Output the (X, Y) coordinate of the center of the cell containing the given text.  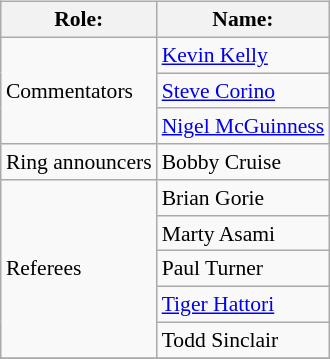
Nigel McGuinness (244, 126)
Marty Asami (244, 233)
Steve Corino (244, 91)
Brian Gorie (244, 198)
Kevin Kelly (244, 55)
Bobby Cruise (244, 162)
Tiger Hattori (244, 305)
Name: (244, 20)
Todd Sinclair (244, 340)
Role: (79, 20)
Commentators (79, 90)
Paul Turner (244, 269)
Ring announcers (79, 162)
Referees (79, 269)
